Capture the cell that displays the provided text and extract its (x, y) central coordinate. 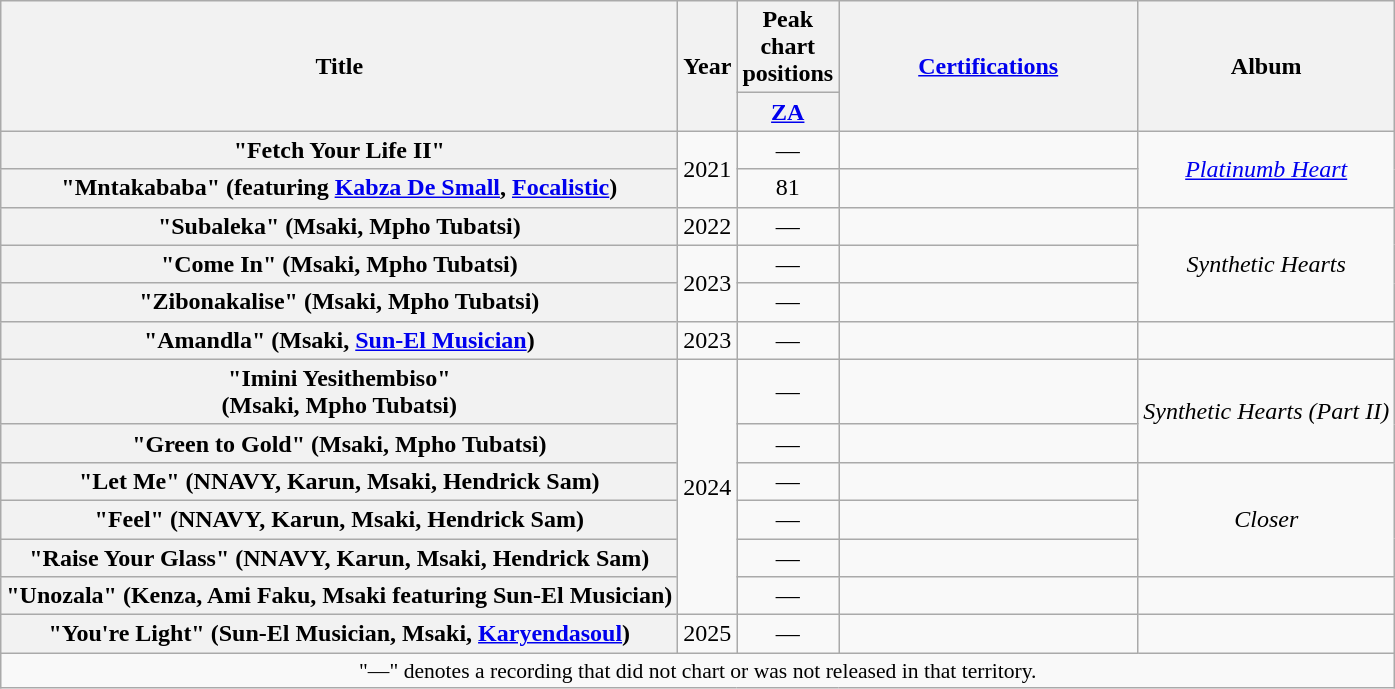
"Mntakababa" (featuring Kabza De Small, Focalistic) (340, 188)
"You're Light" (Sun-El Musician, Msaki, Karyendasoul) (340, 634)
"Come In" (Msaki, Mpho Tubatsi) (340, 264)
"Subaleka" (Msaki, Mpho Tubatsi) (340, 226)
"Feel" (NNAVY, Karun, Msaki, Hendrick Sam) (340, 519)
Closer (1266, 519)
"Zibonakalise" (Msaki, Mpho Tubatsi) (340, 302)
"Raise Your Glass" (NNAVY, Karun, Msaki, Hendrick Sam) (340, 557)
Year (708, 66)
"Let Me" (NNAVY, Karun, Msaki, Hendrick Sam) (340, 481)
Platinumb Heart (1266, 169)
2025 (708, 634)
2022 (708, 226)
ZA (788, 112)
Title (340, 66)
"—" denotes a recording that did not chart or was not released in that territory. (698, 671)
Synthetic Hearts (1266, 264)
2024 (708, 486)
"Amandla" (Msaki, Sun-El Musician) (340, 340)
"Green to Gold" (Msaki, Mpho Tubatsi) (340, 443)
81 (788, 188)
2021 (708, 169)
"Unozala" (Kenza, Ami Faku, Msaki featuring Sun-El Musician) (340, 596)
Certifications (988, 66)
"Imini Yesithembiso"(Msaki, Mpho Tubatsi) (340, 392)
Album (1266, 66)
"Fetch Your Life II" (340, 150)
Synthetic Hearts (Part II) (1266, 410)
Peak chart positions (788, 47)
